Locate the cell with the specified text and output its [x, y] center coordinate. 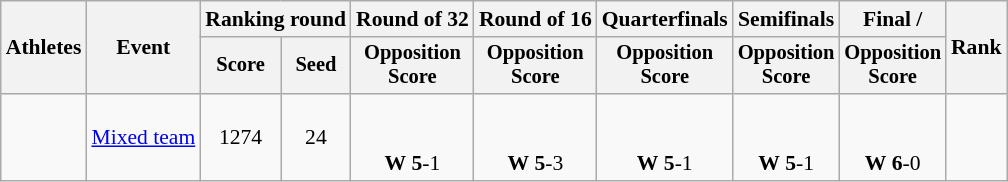
Event [143, 48]
Seed [316, 66]
W 6-0 [892, 138]
Mixed team [143, 138]
Final / [892, 19]
1274 [240, 138]
Quarterfinals [665, 19]
Rank [976, 48]
Round of 16 [536, 19]
Ranking round [276, 19]
Round of 32 [412, 19]
24 [316, 138]
Semifinals [786, 19]
Athletes [44, 48]
Score [240, 66]
W 5-3 [536, 138]
